Identify which cell holds the provided text, then report its (x, y) central coordinate. 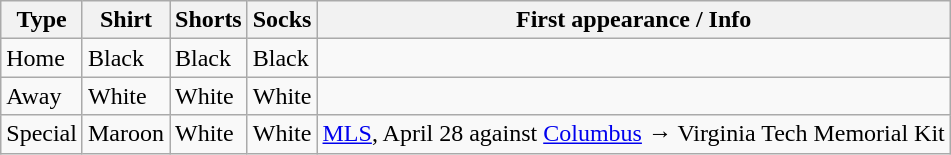
Maroon (126, 134)
Away (42, 96)
Home (42, 58)
Socks (282, 20)
Shirt (126, 20)
Type (42, 20)
First appearance / Info (634, 20)
Shorts (209, 20)
MLS, April 28 against Columbus → Virginia Tech Memorial Kit (634, 134)
Special (42, 134)
